Scan for the cell matching the given text and deliver its (x, y) coordinate at center. 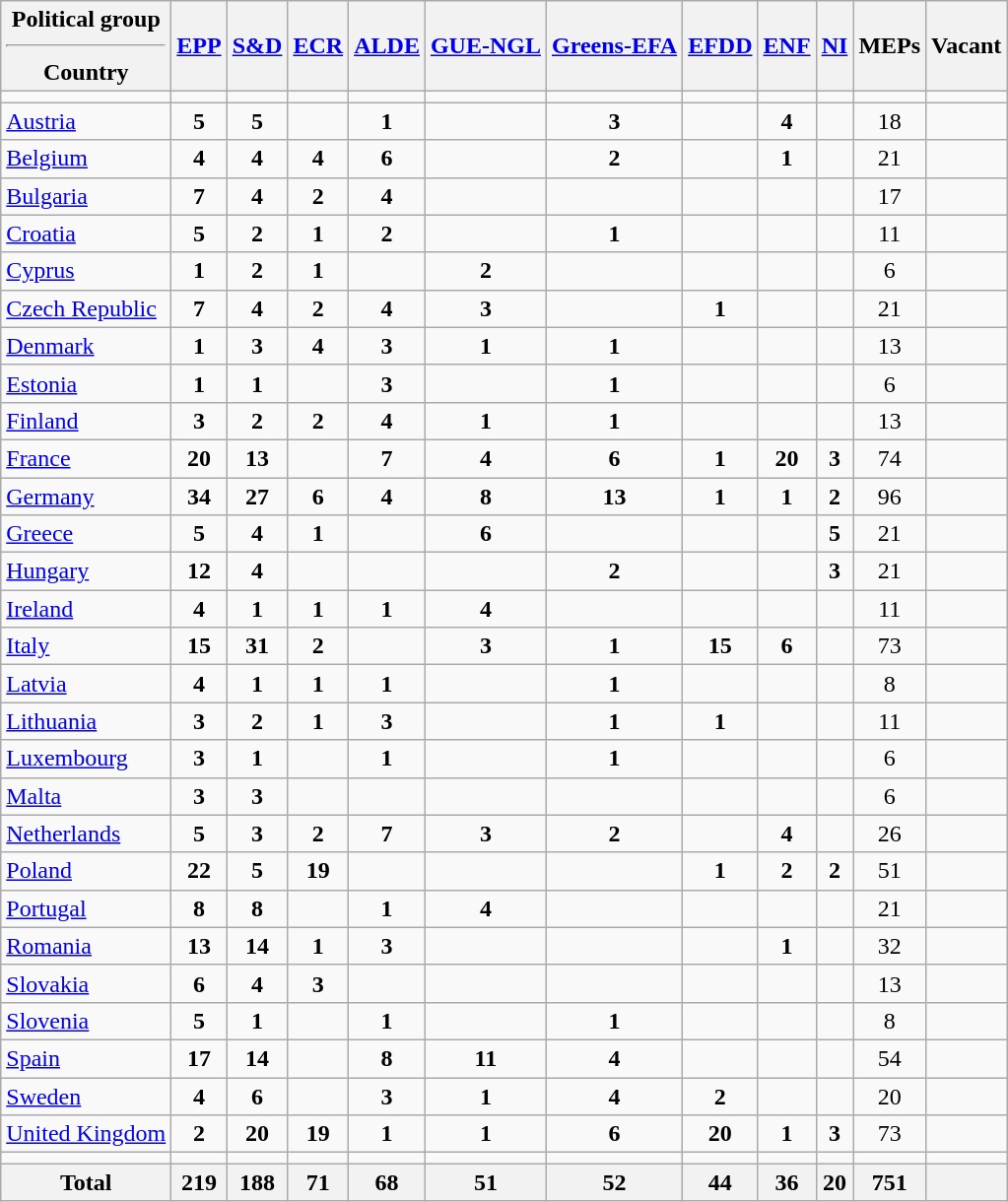
Czech Republic (87, 308)
12 (199, 571)
Cyprus (87, 271)
Greece (87, 534)
31 (257, 646)
ALDE (387, 46)
751 (890, 1182)
26 (890, 834)
Italy (87, 646)
EFDD (720, 46)
Greens-EFA (614, 46)
Croatia (87, 234)
44 (720, 1182)
18 (890, 121)
Total (87, 1182)
Vacant (967, 46)
EPP (199, 46)
Latvia (87, 684)
Germany (87, 496)
Austria (87, 121)
Portugal (87, 908)
Ireland (87, 609)
34 (199, 496)
Finland (87, 421)
54 (890, 1058)
36 (786, 1182)
Denmark (87, 346)
Malta (87, 796)
74 (890, 458)
Political groupCountry (87, 46)
Romania (87, 946)
32 (890, 946)
Poland (87, 871)
NI (835, 46)
ECR (318, 46)
France (87, 458)
S&D (257, 46)
ENF (786, 46)
Slovakia (87, 983)
96 (890, 496)
52 (614, 1182)
Lithuania (87, 721)
Luxembourg (87, 759)
219 (199, 1182)
22 (199, 871)
Sweden (87, 1097)
Spain (87, 1058)
GUE-NGL (485, 46)
United Kingdom (87, 1134)
Belgium (87, 159)
MEPs (890, 46)
Netherlands (87, 834)
Estonia (87, 383)
Slovenia (87, 1021)
Hungary (87, 571)
Bulgaria (87, 196)
71 (318, 1182)
188 (257, 1182)
27 (257, 496)
68 (387, 1182)
